Find where the given text appears and provide that cell's center as [x, y] coordinate. 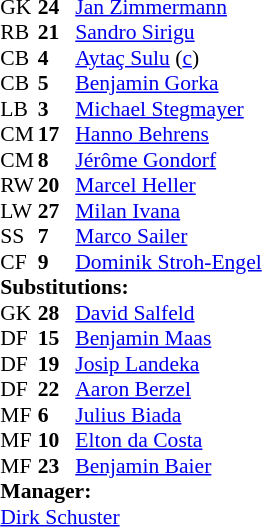
21 [57, 33]
9 [57, 262]
David Salfeld [168, 313]
GK [19, 313]
10 [57, 441]
Julius Biada [168, 415]
LW [19, 211]
Marco Sailer [168, 237]
CF [19, 262]
20 [57, 185]
Hanno Behrens [168, 135]
28 [57, 313]
RB [19, 33]
SS [19, 237]
Aytaç Sulu (c) [168, 58]
Marcel Heller [168, 185]
4 [57, 58]
Michael Stegmayer [168, 109]
8 [57, 160]
5 [57, 83]
Jérôme Gondorf [168, 160]
19 [57, 364]
LB [19, 109]
Substitutions: [130, 287]
Elton da Costa [168, 441]
15 [57, 339]
7 [57, 237]
Dominik Stroh-Engel [168, 262]
23 [57, 466]
3 [57, 109]
Sandro Sirigu [168, 33]
6 [57, 415]
Benjamin Baier [168, 466]
Benjamin Maas [168, 339]
RW [19, 185]
17 [57, 135]
Manager: [130, 491]
Milan Ivana [168, 211]
Josip Landeka [168, 364]
Benjamin Gorka [168, 83]
22 [57, 389]
27 [57, 211]
Aaron Berzel [168, 389]
